Detect which cell encompasses the target text, then output its [x, y] center coordinate. 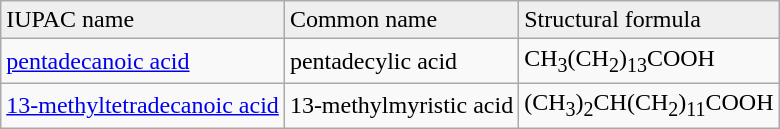
Structural formula [649, 20]
CH3(CH2)13COOH [649, 61]
pentadecylic acid [401, 61]
IUPAC name [143, 20]
13-methyltetradecanoic acid [143, 105]
Common name [401, 20]
pentadecanoic acid [143, 61]
(CH3)2CH(CH2)11COOH [649, 105]
13-methylmyristic acid [401, 105]
